Pinpoint the cell where the given text exists, returning its [X, Y] midpoint coordinate. 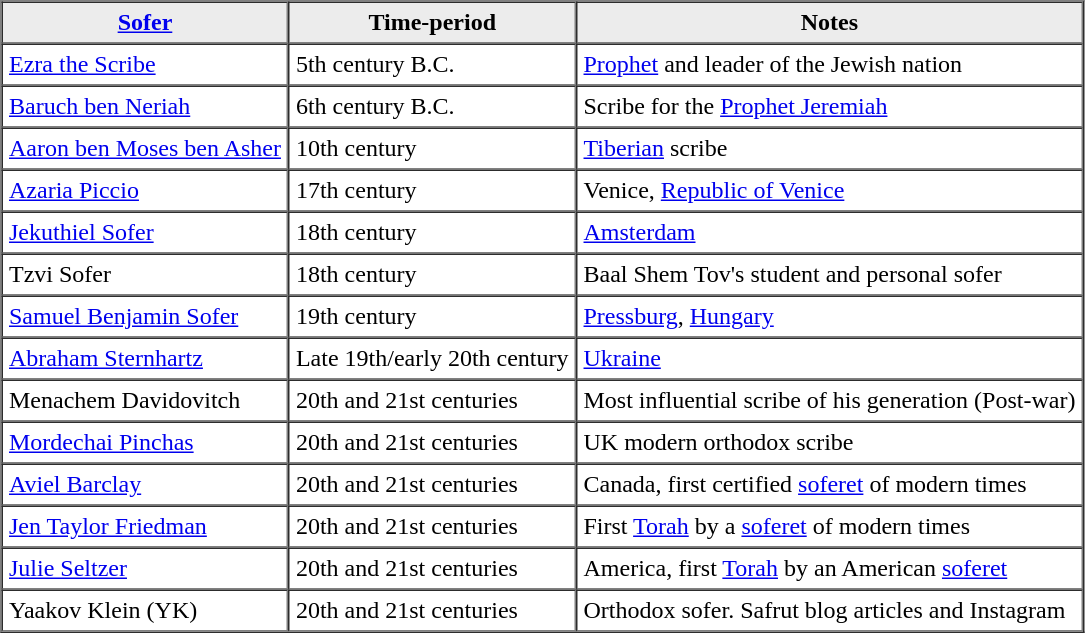
17th century [432, 191]
Julie Seltzer [146, 569]
Late 19th/early 20th century [432, 359]
UK modern orthodox scribe [830, 443]
Amsterdam [830, 233]
Mordechai Pinchas [146, 443]
5th century B.C. [432, 65]
Aaron ben Moses ben Asher [146, 149]
19th century [432, 317]
Azaria Piccio [146, 191]
Sofer [146, 23]
Jekuthiel Sofer [146, 233]
Jen Taylor Friedman [146, 527]
Most influential scribe of his generation (Post-war) [830, 401]
Time-period [432, 23]
First Torah by a soferet of modern times [830, 527]
Baruch ben Neriah [146, 107]
Ezra the Scribe [146, 65]
6th century B.C. [432, 107]
Aviel Barclay [146, 485]
10th century [432, 149]
America, first Torah by an American soferet [830, 569]
Abraham Sternhartz [146, 359]
Menachem Davidovitch [146, 401]
Orthodox sofer. Safrut blog articles and Instagram [830, 611]
Baal Shem Tov's student and personal sofer [830, 275]
Prophet and leader of the Jewish nation [830, 65]
Tiberian scribe [830, 149]
Notes [830, 23]
Venice, Republic of Venice [830, 191]
Canada, first certified soferet of modern times [830, 485]
Ukraine [830, 359]
Tzvi Sofer [146, 275]
Samuel Benjamin Sofer [146, 317]
Scribe for the Prophet Jeremiah [830, 107]
Pressburg, Hungary [830, 317]
Yaakov Klein (YK) [146, 611]
